Return [x, y] of the center of cell containing provided text 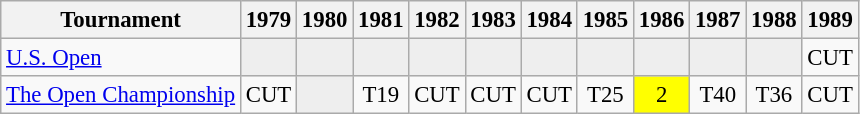
1982 [437, 20]
T40 [718, 95]
2 [661, 95]
1986 [661, 20]
T36 [774, 95]
1983 [493, 20]
The Open Championship [121, 95]
T19 [381, 95]
1979 [268, 20]
1987 [718, 20]
1980 [325, 20]
T25 [605, 95]
1981 [381, 20]
Tournament [121, 20]
1988 [774, 20]
1989 [830, 20]
1984 [549, 20]
1985 [605, 20]
U.S. Open [121, 58]
